Search for the cell housing the specified text and yield its [X, Y] center coordinate. 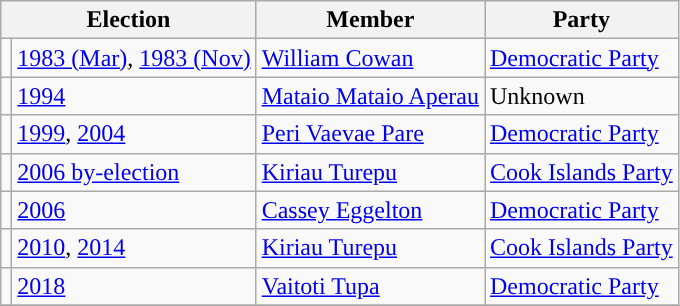
1994 [134, 96]
Member [370, 20]
William Cowan [370, 58]
Unknown [581, 96]
1999, 2004 [134, 134]
Party [581, 20]
Peri Vaevae Pare [370, 134]
2006 by-election [134, 172]
Mataio Mataio Aperau [370, 96]
Vaitoti Tupa [370, 286]
2006 [134, 210]
1983 (Mar), 1983 (Nov) [134, 58]
Election [128, 20]
Cassey Eggelton [370, 210]
2010, 2014 [134, 248]
2018 [134, 286]
